Search for the cell housing the specified text and yield its [X, Y] center coordinate. 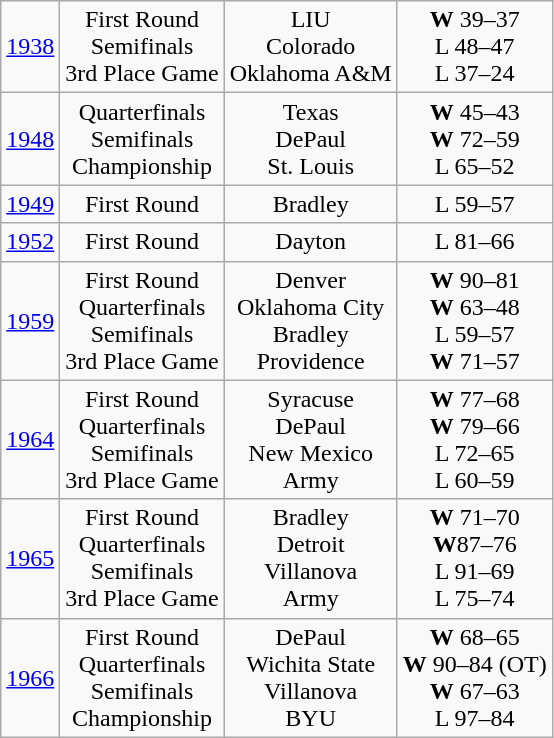
W 77–68 W 79–66L 72–65L 60–59 [474, 440]
TexasDePaulSt. Louis [310, 139]
Bradley [310, 204]
W 45–43W 72–59L 65–52 [474, 139]
L 59–57 [474, 204]
W 90–81W 63–48L 59–57W 71–57 [474, 320]
W 39–37L 48–47L 37–24 [474, 47]
1966 [30, 678]
1948 [30, 139]
1949 [30, 204]
Dayton [310, 242]
1964 [30, 440]
First RoundSemifinals3rd Place Game [142, 47]
SyracuseDePaulNew MexicoArmy [310, 440]
W 68–65W 90–84 (OT)W 67–63 L 97–84 [474, 678]
1938 [30, 47]
W 71–70W87–76L 91–69L 75–74 [474, 558]
L 81–66 [474, 242]
1959 [30, 320]
BradleyDetroitVillanovaArmy [310, 558]
QuarterfinalsSemifinalsChampionship [142, 139]
DenverOklahoma CityBradleyProvidence [310, 320]
1952 [30, 242]
1965 [30, 558]
DePaulWichita StateVillanovaBYU [310, 678]
First RoundQuarterfinals SemifinalsChampionship [142, 678]
LIUColoradoOklahoma A&M [310, 47]
